Locate the cell with the specified text and output its (X, Y) center coordinate. 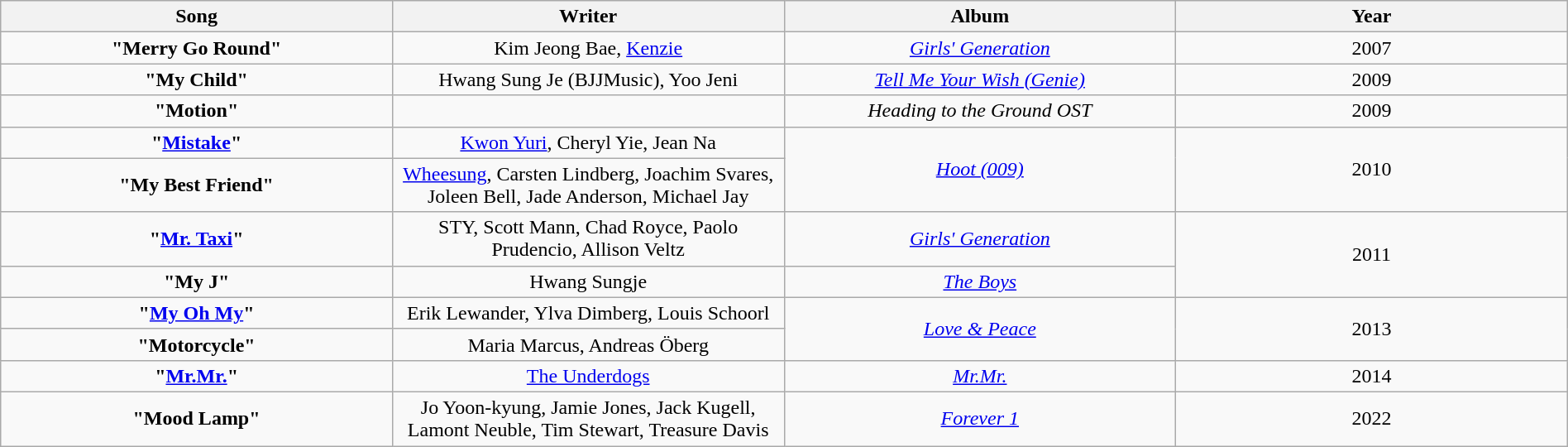
"Motorcycle" (197, 344)
Album (980, 17)
Jo Yoon-kyung, Jamie Jones, Jack Kugell, Lamont Neuble, Tim Stewart, Treasure Davis (588, 419)
Heading to the Ground OST (980, 111)
Hoot (009) (980, 169)
"My J" (197, 281)
Hwang Sung Je (BJJMusic), Yoo Jeni (588, 79)
Writer (588, 17)
The Underdogs (588, 376)
Love & Peace (980, 329)
Hwang Sungje (588, 281)
"My Best Friend" (197, 185)
2007 (1372, 48)
Maria Marcus, Andreas Öberg (588, 344)
2011 (1372, 255)
Kim Jeong Bae, Kenzie (588, 48)
2022 (1372, 419)
Tell Me Your Wish (Genie) (980, 79)
Erik Lewander, Ylva Dimberg, Louis Schoorl (588, 313)
Song (197, 17)
"Motion" (197, 111)
"My Child" (197, 79)
2014 (1372, 376)
Mr.Mr. (980, 376)
"Mr.Mr." (197, 376)
2010 (1372, 169)
STY, Scott Mann, Chad Royce, Paolo Prudencio, Allison Veltz (588, 238)
Forever 1 (980, 419)
2013 (1372, 329)
"Merry Go Round" (197, 48)
Wheesung, Carsten Lindberg, Joachim Svares, Joleen Bell, Jade Anderson, Michael Jay (588, 185)
Year (1372, 17)
"Mood Lamp" (197, 419)
The Boys (980, 281)
"My Oh My" (197, 313)
Kwon Yuri, Cheryl Yie, Jean Na (588, 142)
"Mistake" (197, 142)
"Mr. Taxi" (197, 238)
